Find where the given text appears and provide that cell's center as [x, y] coordinate. 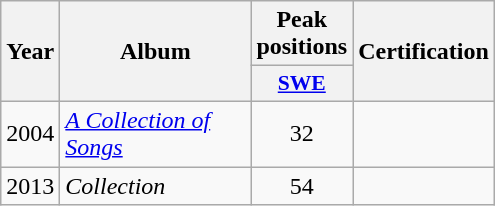
Album [156, 52]
Certification [424, 52]
A Collection of Songs [156, 134]
32 [302, 134]
Collection [156, 185]
Year [30, 52]
54 [302, 185]
SWE [302, 84]
2004 [30, 134]
Peak positions [302, 34]
2013 [30, 185]
